For the text-containing cell, return its midpoint in [X, Y] coordinate format. 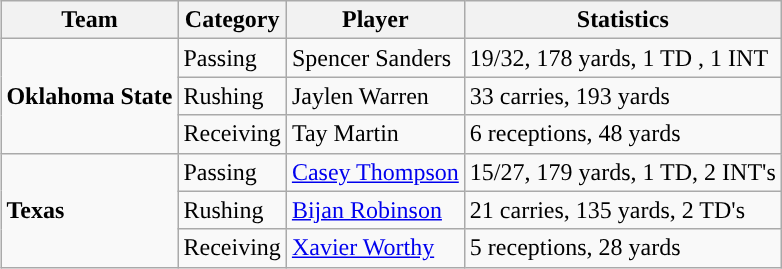
Spencer Sanders [375, 58]
Oklahoma State [90, 96]
33 carries, 193 yards [622, 96]
5 receptions, 28 yards [622, 248]
Bijan Robinson [375, 210]
Xavier Worthy [375, 248]
Player [375, 20]
15/27, 179 yards, 1 TD, 2 INT's [622, 172]
Casey Thompson [375, 172]
19/32, 178 yards, 1 TD , 1 INT [622, 58]
Category [232, 20]
21 carries, 135 yards, 2 TD's [622, 210]
Jaylen Warren [375, 96]
6 receptions, 48 yards [622, 134]
Statistics [622, 20]
Tay Martin [375, 134]
Team [90, 20]
Texas [90, 210]
